Provide the (x, y) coordinate of the cell's center where the given text is located.  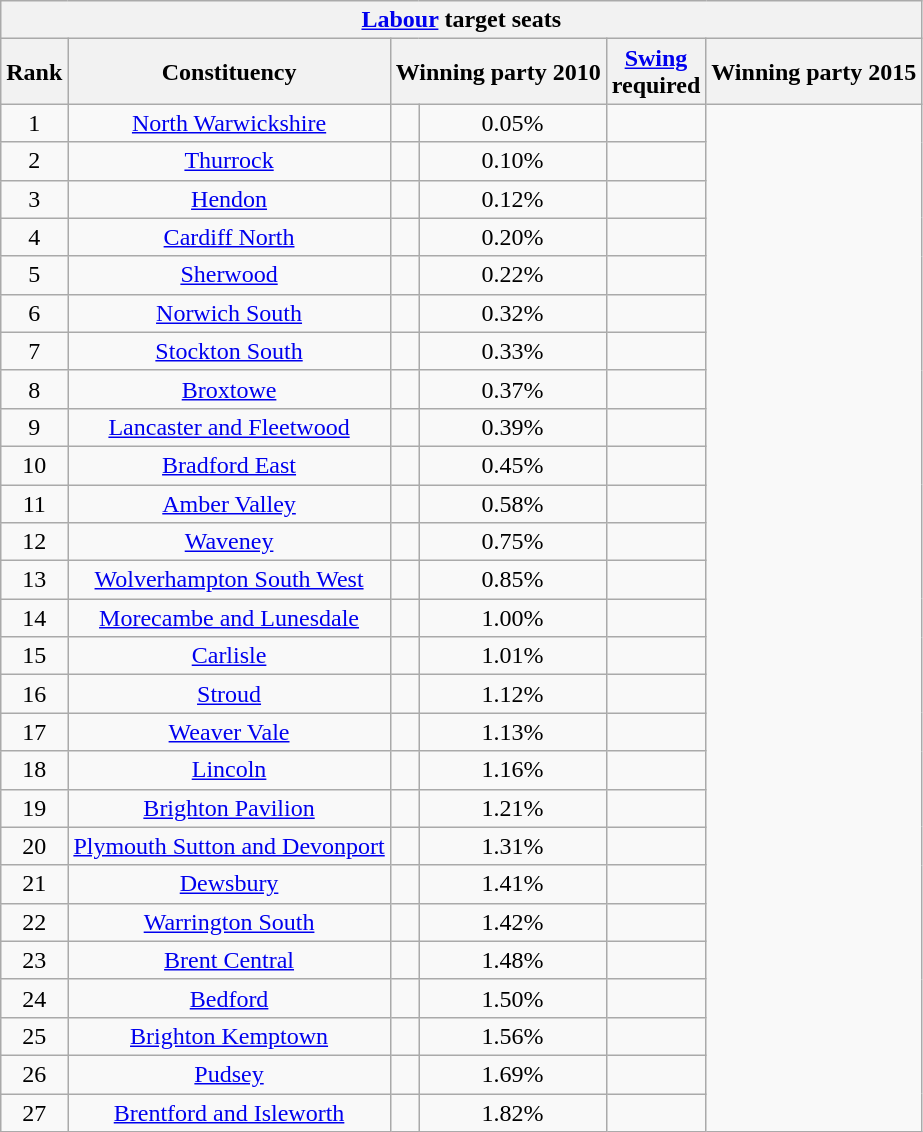
North Warwickshire (229, 123)
19 (34, 808)
1.21% (513, 808)
0.05% (513, 123)
Carlisle (229, 656)
6 (34, 313)
9 (34, 427)
0.20% (513, 237)
0.58% (513, 503)
1.16% (513, 770)
11 (34, 503)
16 (34, 694)
0.45% (513, 465)
14 (34, 618)
Norwich South (229, 313)
1.31% (513, 846)
10 (34, 465)
Brighton Pavilion (229, 808)
Brighton Kemptown (229, 1036)
Waveney (229, 542)
Brent Central (229, 960)
21 (34, 884)
3 (34, 199)
26 (34, 1074)
4 (34, 237)
Plymouth Sutton and Devonport (229, 846)
Rank (34, 72)
Constituency (229, 72)
15 (34, 656)
1 (34, 123)
Bradford East (229, 465)
2 (34, 161)
Lancaster and Fleetwood (229, 427)
Winning party 2015 (814, 72)
Sherwood (229, 275)
0.37% (513, 389)
Cardiff North (229, 237)
Bedford (229, 998)
0.75% (513, 542)
24 (34, 998)
Hendon (229, 199)
Morecambe and Lunesdale (229, 618)
1.41% (513, 884)
1.82% (513, 1113)
0.32% (513, 313)
22 (34, 922)
0.12% (513, 199)
0.22% (513, 275)
5 (34, 275)
18 (34, 770)
Stroud (229, 694)
20 (34, 846)
Winning party 2010 (498, 72)
Thurrock (229, 161)
25 (34, 1036)
0.39% (513, 427)
1.50% (513, 998)
Pudsey (229, 1074)
1.69% (513, 1074)
0.33% (513, 351)
Stockton South (229, 351)
12 (34, 542)
1.13% (513, 732)
Brentford and Isleworth (229, 1113)
Weaver Vale (229, 732)
Amber Valley (229, 503)
1.12% (513, 694)
17 (34, 732)
Wolverhampton South West (229, 580)
Dewsbury (229, 884)
Labour target seats (462, 20)
Warrington South (229, 922)
1.00% (513, 618)
1.01% (513, 656)
13 (34, 580)
Swingrequired (656, 72)
1.56% (513, 1036)
7 (34, 351)
27 (34, 1113)
0.85% (513, 580)
Lincoln (229, 770)
0.10% (513, 161)
1.48% (513, 960)
23 (34, 960)
1.42% (513, 922)
Broxtowe (229, 389)
8 (34, 389)
